Locate the cell with the specified text and output its [X, Y] center coordinate. 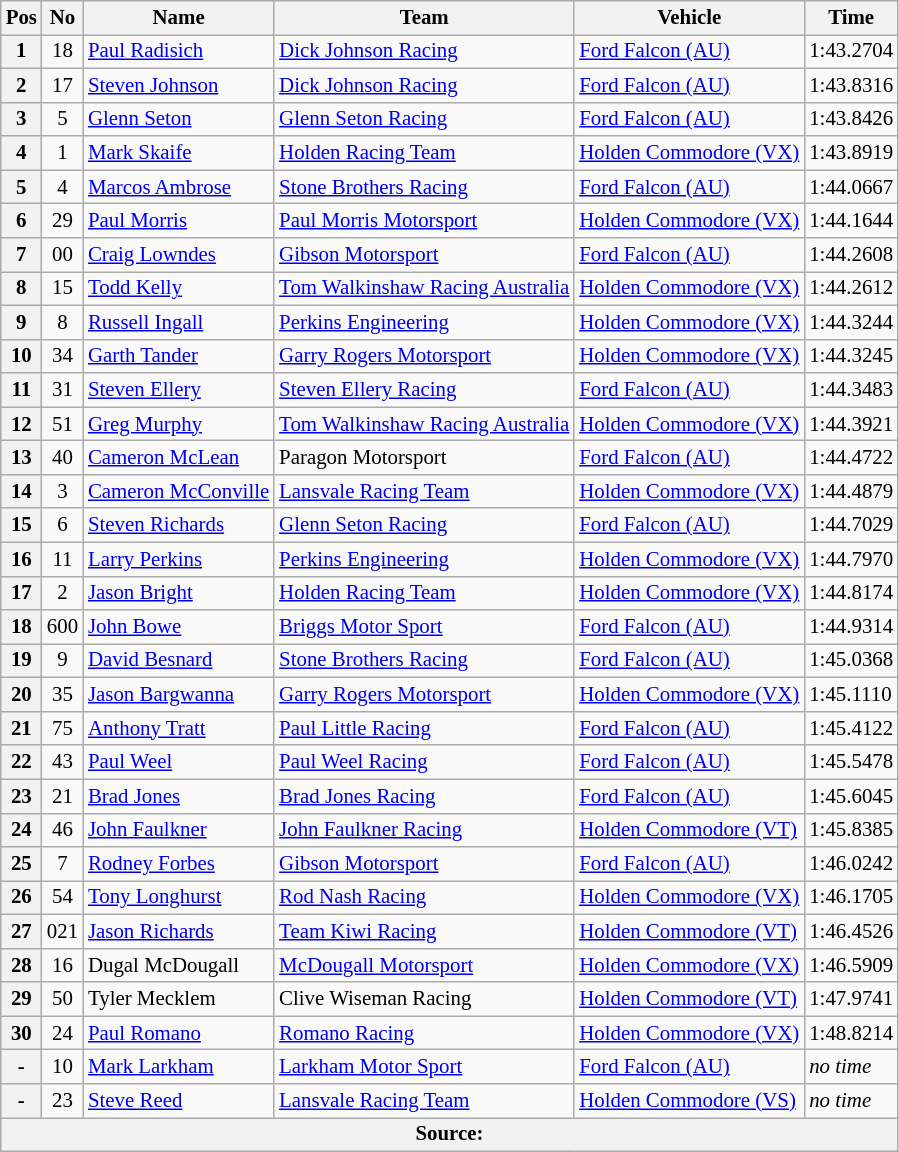
40 [62, 458]
Paul Weel [178, 762]
Romano Racing [424, 1033]
22 [22, 762]
Greg Murphy [178, 424]
Marcos Ambrose [178, 187]
John Faulkner Racing [424, 830]
1:46.1705 [851, 898]
Jason Richards [178, 931]
20 [22, 695]
Team Kiwi Racing [424, 931]
30 [22, 1033]
Paul Weel Racing [424, 762]
54 [62, 898]
1:43.8919 [851, 153]
Cameron McConville [178, 491]
Brad Jones [178, 796]
Glenn Seton [178, 119]
McDougall Motorsport [424, 965]
75 [62, 728]
1:44.3244 [851, 322]
Paragon Motorsport [424, 458]
12 [22, 424]
Brad Jones Racing [424, 796]
1:44.8174 [851, 593]
1:44.3921 [851, 424]
John Faulkner [178, 830]
27 [22, 931]
46 [62, 830]
26 [22, 898]
600 [62, 627]
1:45.5478 [851, 762]
1:44.9314 [851, 627]
No [62, 18]
Pos [22, 18]
Tony Longhurst [178, 898]
1:45.1110 [851, 695]
Paul Radisich [178, 51]
John Bowe [178, 627]
Vehicle [689, 18]
Paul Morris Motorsport [424, 221]
Anthony Tratt [178, 728]
Cameron McLean [178, 458]
1:44.4722 [851, 458]
Time [851, 18]
Craig Lowndes [178, 255]
1:46.5909 [851, 965]
1:45.0368 [851, 661]
1:47.9741 [851, 999]
1:44.7970 [851, 559]
Clive Wiseman Racing [424, 999]
1:48.8214 [851, 1033]
Dugal McDougall [178, 965]
Mark Skaife [178, 153]
1:44.1644 [851, 221]
25 [22, 864]
1:44.2612 [851, 288]
Tyler Mecklem [178, 999]
Name [178, 18]
David Besnard [178, 661]
1:44.3483 [851, 390]
1:43.8316 [851, 85]
1:45.8385 [851, 830]
Rod Nash Racing [424, 898]
Team [424, 18]
Mark Larkham [178, 1067]
Todd Kelly [178, 288]
Paul Morris [178, 221]
1:43.2704 [851, 51]
34 [62, 356]
Briggs Motor Sport [424, 627]
28 [22, 965]
43 [62, 762]
Jason Bargwanna [178, 695]
Steven Johnson [178, 85]
Paul Romano [178, 1033]
Jason Bright [178, 593]
31 [62, 390]
Steven Richards [178, 525]
1:44.4879 [851, 491]
13 [22, 458]
51 [62, 424]
1:45.6045 [851, 796]
Garth Tander [178, 356]
Russell Ingall [178, 322]
021 [62, 931]
1:43.8426 [851, 119]
Source: [450, 1135]
Steven Ellery [178, 390]
Larkham Motor Sport [424, 1067]
Holden Commodore (VS) [689, 1101]
1:44.2608 [851, 255]
1:45.4122 [851, 728]
1:46.0242 [851, 864]
19 [22, 661]
35 [62, 695]
1:44.0667 [851, 187]
Larry Perkins [178, 559]
50 [62, 999]
Rodney Forbes [178, 864]
1:44.7029 [851, 525]
Paul Little Racing [424, 728]
1:46.4526 [851, 931]
00 [62, 255]
1:44.3245 [851, 356]
14 [22, 491]
Steven Ellery Racing [424, 390]
Steve Reed [178, 1101]
